Return (x, y) of the center of cell containing provided text 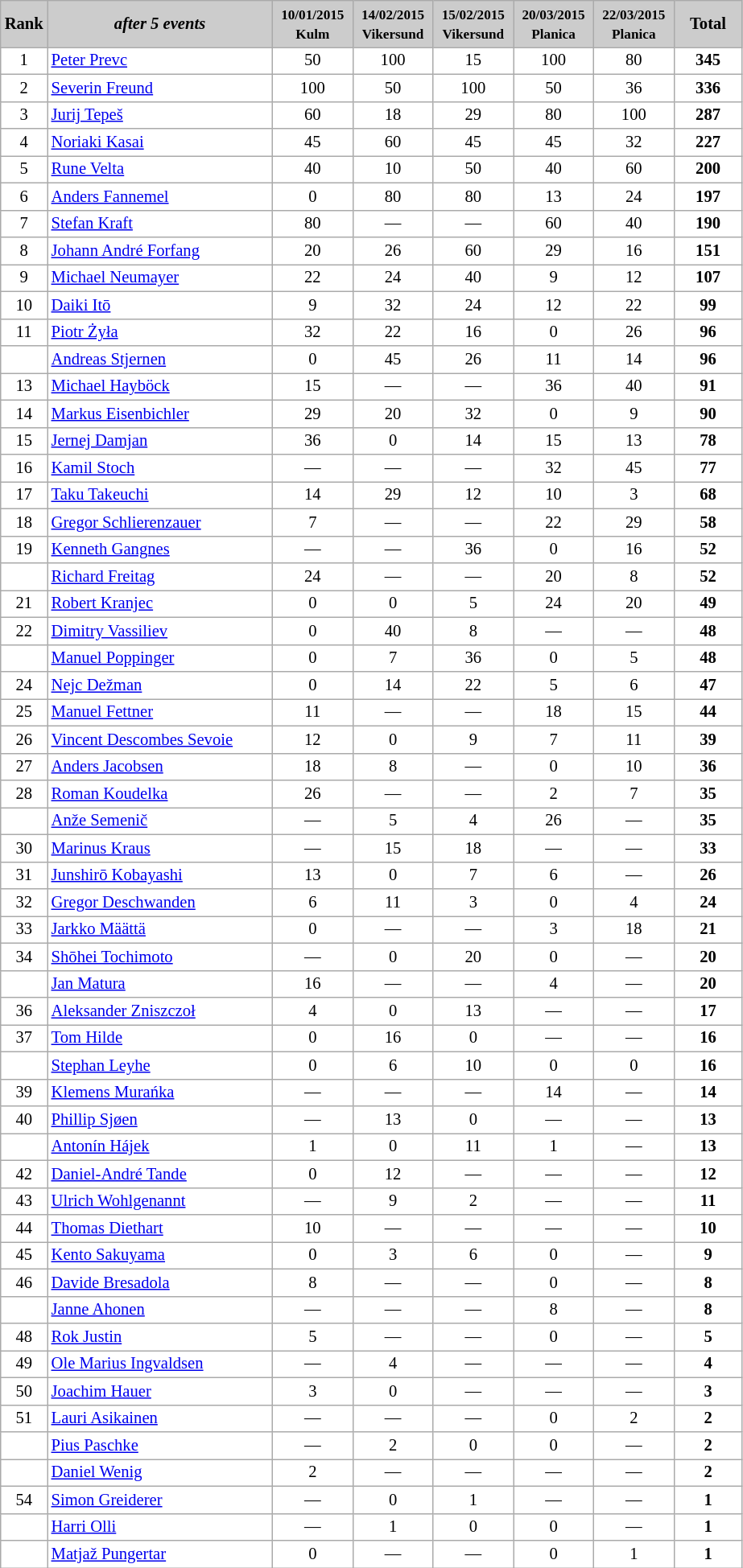
31 (24, 875)
46 (24, 1282)
20/03/2015Planica (554, 23)
58 (708, 522)
19 (24, 549)
Pius Paschke (160, 1446)
30 (24, 848)
Kamil Stoch (160, 467)
287 (708, 115)
Jernej Damjan (160, 441)
Taku Takeuchi (160, 495)
Severin Freund (160, 88)
Andreas Stjernen (160, 360)
Gregor Deschwanden (160, 902)
Richard Freitag (160, 577)
34 (24, 957)
Ole Marius Ingvaldsen (160, 1364)
Kenneth Gangnes (160, 549)
Michael Hayböck (160, 386)
Manuel Fettner (160, 712)
197 (708, 196)
42 (24, 1174)
37 (24, 1038)
47 (708, 685)
Lauri Asikainen (160, 1418)
336 (708, 88)
Michael Neumayer (160, 278)
Markus Eisenbichler (160, 414)
Manuel Poppinger (160, 658)
345 (708, 60)
Jarkko Määttä (160, 929)
Stephan Leyhe (160, 1065)
151 (708, 250)
Shōhei Tochimoto (160, 957)
78 (708, 441)
Vincent Descombes Sevoie (160, 739)
Stefan Kraft (160, 224)
Rune Velta (160, 169)
Daiki Itō (160, 305)
Anders Jacobsen (160, 767)
91 (708, 386)
Junshirō Kobayashi (160, 875)
Rok Justin (160, 1336)
Total (708, 23)
27 (24, 767)
Daniel Wenig (160, 1472)
90 (708, 414)
Harri Olli (160, 1527)
Jurij Tepeš (160, 115)
Gregor Schlierenzauer (160, 522)
Anders Fannemel (160, 196)
68 (708, 495)
Kento Sakuyama (160, 1255)
Piotr Żyła (160, 332)
Simon Greiderer (160, 1500)
Jan Matura (160, 984)
227 (708, 142)
Anže Semenič (160, 821)
15/02/2015Vikersund (473, 23)
Matjaž Pungertar (160, 1554)
Rank (24, 23)
Peter Prevc (160, 60)
Johann André Forfang (160, 250)
77 (708, 467)
54 (24, 1500)
Noriaki Kasai (160, 142)
Thomas Diethart (160, 1228)
Nejc Dežman (160, 685)
Ulrich Wohlgenannt (160, 1201)
after 5 events (160, 23)
Roman Koudelka (160, 794)
Marinus Kraus (160, 848)
Daniel-André Tande (160, 1174)
Tom Hilde (160, 1038)
Antonín Hájek (160, 1146)
Aleksander Zniszczoł (160, 1011)
43 (24, 1201)
14/02/2015Vikersund (393, 23)
99 (708, 305)
190 (708, 224)
Davide Bresadola (160, 1282)
Robert Kranjec (160, 603)
Janne Ahonen (160, 1310)
25 (24, 712)
51 (24, 1418)
22/03/2015Planica (634, 23)
10/01/2015Kulm (312, 23)
Dimitry Vassiliev (160, 631)
Klemens Murańka (160, 1093)
200 (708, 169)
Phillip Sjøen (160, 1119)
28 (24, 794)
107 (708, 278)
Joachim Hauer (160, 1391)
